Determine the (X, Y) coordinate at the center of the cell enclosing the given text.  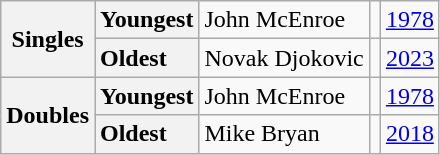
Mike Bryan (284, 134)
Doubles (48, 115)
2018 (410, 134)
Singles (48, 39)
Novak Djokovic (284, 58)
2023 (410, 58)
